Determine the [x, y] coordinate at the center of the cell enclosing the given text.  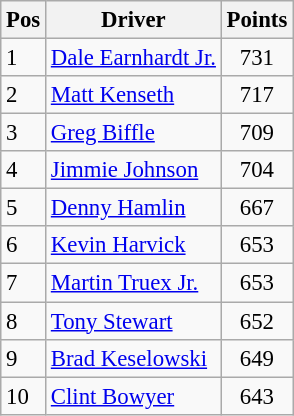
5 [24, 208]
2 [24, 95]
Points [256, 20]
3 [24, 133]
652 [256, 321]
667 [256, 208]
Matt Kenseth [134, 95]
643 [256, 396]
Tony Stewart [134, 321]
Clint Bowyer [134, 396]
731 [256, 58]
717 [256, 95]
Pos [24, 20]
Kevin Harvick [134, 245]
1 [24, 58]
Brad Keselowski [134, 358]
6 [24, 245]
Dale Earnhardt Jr. [134, 58]
Jimmie Johnson [134, 170]
Greg Biffle [134, 133]
8 [24, 321]
7 [24, 283]
709 [256, 133]
9 [24, 358]
704 [256, 170]
10 [24, 396]
Denny Hamlin [134, 208]
4 [24, 170]
649 [256, 358]
Driver [134, 20]
Martin Truex Jr. [134, 283]
